Scan for the cell matching the given text and deliver its (X, Y) coordinate at center. 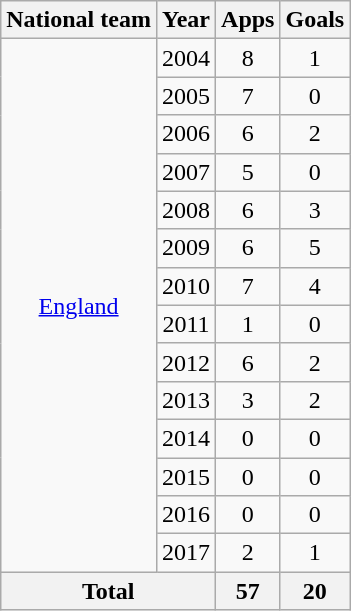
2009 (186, 248)
National team (79, 20)
2017 (186, 553)
2010 (186, 286)
2011 (186, 324)
Apps (248, 20)
2007 (186, 172)
2015 (186, 477)
England (79, 306)
8 (248, 58)
Total (108, 591)
2005 (186, 96)
Year (186, 20)
2008 (186, 210)
2006 (186, 134)
2004 (186, 58)
20 (315, 591)
57 (248, 591)
2014 (186, 438)
4 (315, 286)
2013 (186, 400)
2012 (186, 362)
2016 (186, 515)
Goals (315, 20)
